Provide the (X, Y) coordinate of the cell's center where the given text is located.  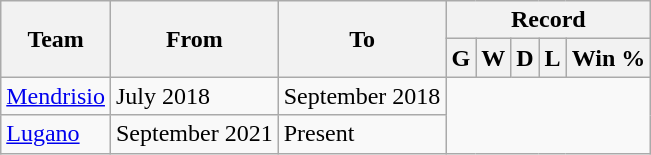
To (362, 39)
Win % (608, 58)
G (461, 58)
Mendrisio (56, 96)
September 2021 (194, 134)
Record (548, 20)
Lugano (56, 134)
D (525, 58)
W (494, 58)
July 2018 (194, 96)
September 2018 (362, 96)
Team (56, 39)
L (552, 58)
Present (362, 134)
From (194, 39)
